Find where the given text appears and provide that cell's center as (x, y) coordinate. 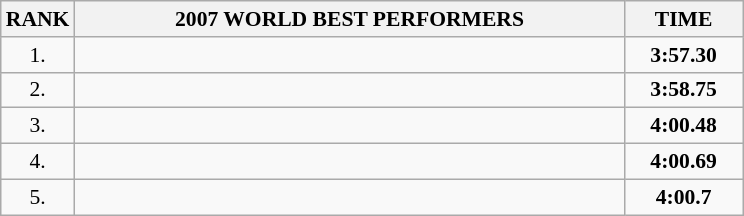
5. (38, 197)
2007 WORLD BEST PERFORMERS (349, 19)
4:00.69 (684, 162)
4:00.7 (684, 197)
RANK (38, 19)
3:57.30 (684, 55)
TIME (684, 19)
1. (38, 55)
3:58.75 (684, 90)
2. (38, 90)
3. (38, 126)
4. (38, 162)
4:00.48 (684, 126)
